Identify which cell holds the provided text, then report its [X, Y] central coordinate. 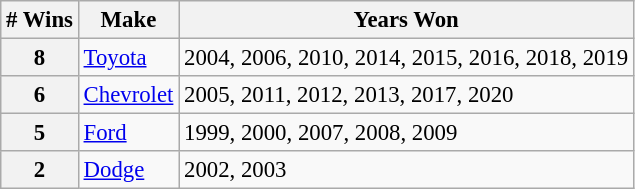
5 [40, 133]
6 [40, 95]
# Wins [40, 20]
2004, 2006, 2010, 2014, 2015, 2016, 2018, 2019 [406, 58]
2 [40, 170]
1999, 2000, 2007, 2008, 2009 [406, 133]
2005, 2011, 2012, 2013, 2017, 2020 [406, 95]
8 [40, 58]
Make [128, 20]
Dodge [128, 170]
Years Won [406, 20]
Ford [128, 133]
Toyota [128, 58]
Chevrolet [128, 95]
2002, 2003 [406, 170]
